Find where the given text appears and provide that cell's center as [X, Y] coordinate. 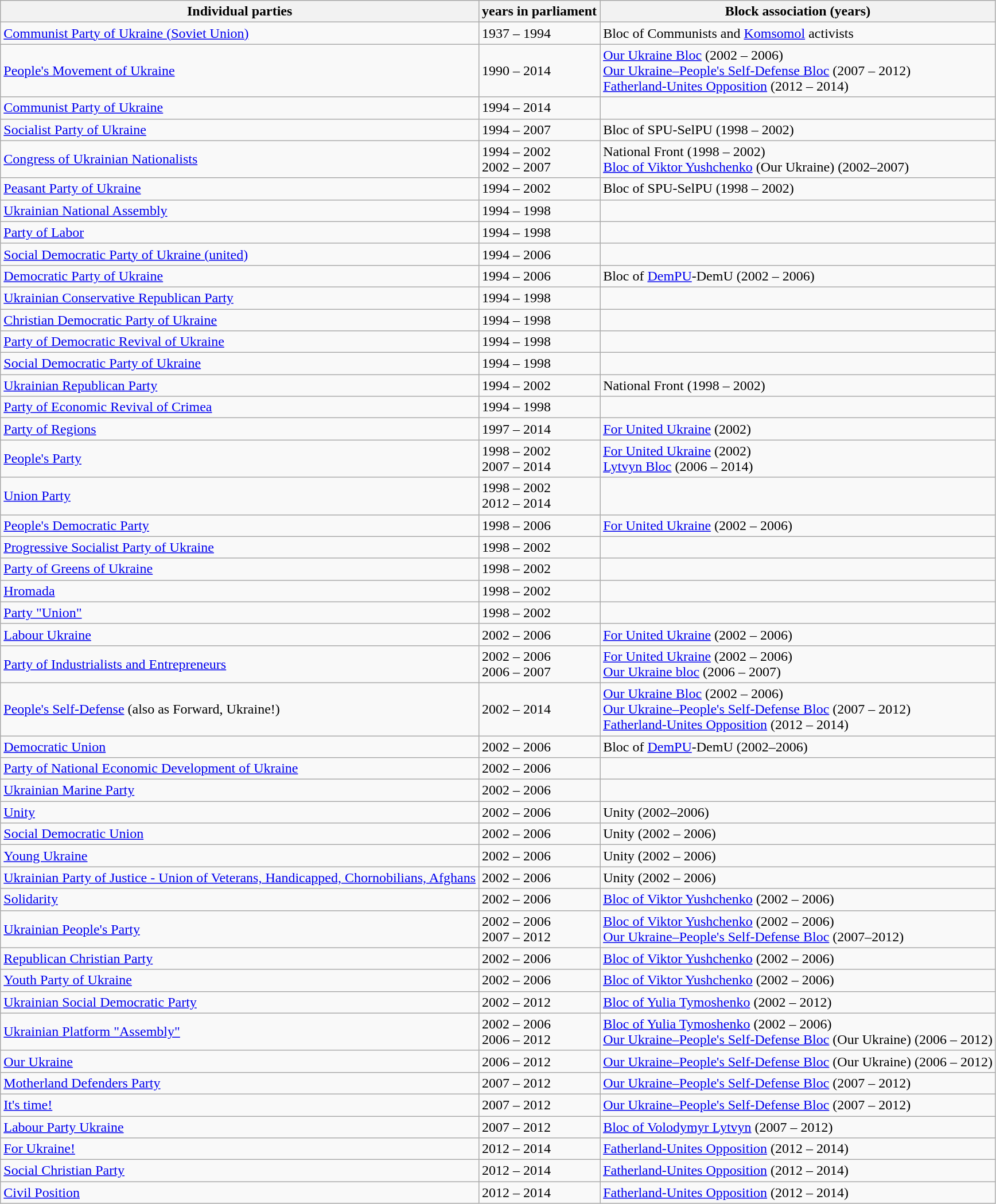
Motherland Defenders Party [240, 1083]
Labour Ukraine [240, 634]
Party of Regions [240, 429]
1990 – 2014 [539, 71]
Block association (years) [798, 11]
1998 – 20022012 – 2014 [539, 496]
People's Party [240, 459]
Communist Party of Ukraine (Soviet Union) [240, 33]
For United Ukraine (2002) [798, 429]
It's time! [240, 1105]
Hromada [240, 591]
Social Democratic Party of Ukraine (united) [240, 254]
2002 – 20062006 – 2007 [539, 664]
1994 – 20022002 – 2007 [539, 159]
Ukrainian Social Democratic Party [240, 1002]
Party of National Economic Development of Ukraine [240, 769]
Ukrainian Republican Party [240, 385]
Social Christian Party [240, 1171]
Party of Economic Revival of Crimea [240, 407]
Democratic Union [240, 746]
For Ukraine! [240, 1149]
Ukrainian Conservative Republican Party [240, 298]
Our Ukraine–People's Self-Defense Bloc (Our Ukraine) (2006 – 2012) [798, 1061]
Social Democratic Union [240, 834]
Young Ukraine [240, 856]
2002 – 20062006 – 2012 [539, 1031]
years in parliament [539, 11]
Communist Party of Ukraine [240, 108]
Unity (2002–2006) [798, 812]
National Front (1998 – 2002) [798, 385]
Bloc of Volodymyr Lytvyn (2007 – 2012) [798, 1127]
Republican Christian Party [240, 958]
Socialist Party of Ukraine [240, 130]
National Front (1998 – 2002)Bloc of Viktor Yushchenko (Our Ukraine) (2002–2007) [798, 159]
2002 – 2014 [539, 709]
Labour Party Ukraine [240, 1127]
Party "Union" [240, 613]
2006 – 2012 [539, 1061]
Party of Labor [240, 232]
Unity [240, 812]
Christian Democratic Party of Ukraine [240, 319]
Bloc of DemPU-DemU (2002–2006) [798, 746]
Ukrainian Platform "Assembly" [240, 1031]
2002 – 2006 2007 – 2012 [539, 929]
Individual parties [240, 11]
1997 – 2014 [539, 429]
2002 – 2012 [539, 1002]
Civil Position [240, 1193]
Bloc of Viktor Yushchenko (2002 – 2006) Our Ukraine–People's Self-Defense Bloc (2007–2012) [798, 929]
1937 – 1994 [539, 33]
1994 – 2007 [539, 130]
1994 – 2014 [539, 108]
1998 – 2006 [539, 525]
Progressive Socialist Party of Ukraine [240, 547]
For United Ukraine (2002)Lytvyn Bloc (2006 – 2014) [798, 459]
Party of Industrialists and Entrepreneurs [240, 664]
Bloc of Yulia Tymoshenko (2002 – 2012) [798, 1002]
Congress of Ukrainian Nationalists [240, 159]
Our Ukraine [240, 1061]
Bloc of Yulia Tymoshenko (2002 – 2006) Our Ukraine–People's Self-Defense Bloc (Our Ukraine) (2006 – 2012) [798, 1031]
1998 – 20022007 – 2014 [539, 459]
Youth Party of Ukraine [240, 980]
Bloc of Communists and Komsomol activists [798, 33]
Union Party [240, 496]
Social Democratic Party of Ukraine [240, 364]
Party of Democratic Revival of Ukraine [240, 342]
For United Ukraine (2002 – 2006) Our Ukraine bloc (2006 – 2007) [798, 664]
Ukrainian Marine Party [240, 790]
People's Movement of Ukraine [240, 71]
People's Democratic Party [240, 525]
Peasant Party of Ukraine [240, 189]
Bloc of DemPU-DemU (2002 – 2006) [798, 276]
Democratic Party of Ukraine [240, 276]
Ukrainian National Assembly [240, 211]
Ukrainian People's Party [240, 929]
Party of Greens of Ukraine [240, 569]
Solidarity [240, 899]
Ukrainian Party of Justice - Union of Veterans, Handicapped, Chornobilians, Afghans [240, 878]
People's Self-Defense (also as Forward, Ukraine!) [240, 709]
